Provide the [X, Y] coordinate of the cell's center where the given text is located.  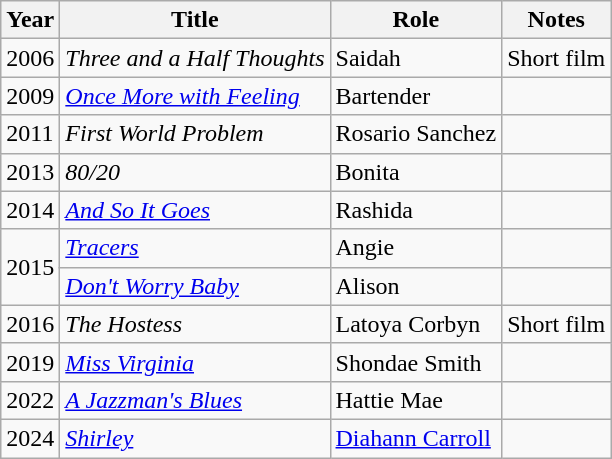
2022 [30, 400]
Miss Virginia [195, 362]
Three and a Half Thoughts [195, 58]
2013 [30, 172]
Diahann Carroll [416, 438]
Saidah [416, 58]
Bartender [416, 96]
A Jazzman's Blues [195, 400]
Hattie Mae [416, 400]
Rosario Sanchez [416, 134]
Shirley [195, 438]
2024 [30, 438]
Notes [556, 20]
2016 [30, 324]
Role [416, 20]
2014 [30, 210]
Rashida [416, 210]
Latoya Corbyn [416, 324]
80/20 [195, 172]
First World Problem [195, 134]
Shondae Smith [416, 362]
2011 [30, 134]
2006 [30, 58]
Tracers [195, 248]
Once More with Feeling [195, 96]
The Hostess [195, 324]
Year [30, 20]
2009 [30, 96]
2019 [30, 362]
Don't Worry Baby [195, 286]
2015 [30, 267]
And So It Goes [195, 210]
Angie [416, 248]
Title [195, 20]
Alison [416, 286]
Bonita [416, 172]
